Return the (X, Y) coordinate for the center point of the cell that contains the specified text.  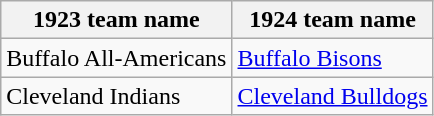
Cleveland Indians (116, 96)
Cleveland Bulldogs (332, 96)
1924 team name (332, 20)
Buffalo Bisons (332, 58)
Buffalo All-Americans (116, 58)
1923 team name (116, 20)
